Pinpoint the cell where the given text exists, returning its [X, Y] midpoint coordinate. 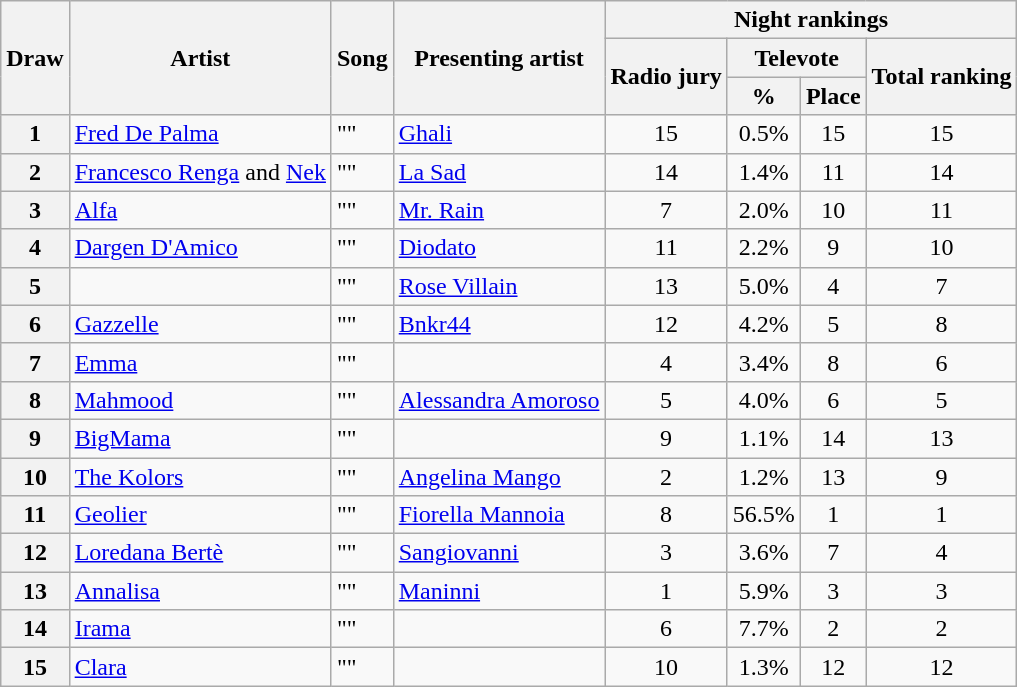
Dargen D'Amico [200, 248]
Maninni [499, 591]
Place [833, 96]
4.0% [764, 400]
Ghali [499, 134]
Radio jury [666, 77]
Bnkr44 [499, 324]
1.1% [764, 438]
BigMama [200, 438]
Presenting artist [499, 58]
Alessandra Amoroso [499, 400]
1.2% [764, 477]
0.5% [764, 134]
2.0% [764, 210]
Fiorella Mannoia [499, 515]
5.0% [764, 286]
2.2% [764, 248]
Fred De Palma [200, 134]
Televote [796, 58]
Artist [200, 58]
3.6% [764, 553]
Emma [200, 362]
Clara [200, 667]
Mahmood [200, 400]
Angelina Mango [499, 477]
The Kolors [200, 477]
Geolier [200, 515]
Sangiovanni [499, 553]
3.4% [764, 362]
Song [362, 58]
Draw [35, 58]
Mr. Rain [499, 210]
Night rankings [811, 20]
7.7% [764, 629]
1.3% [764, 667]
Total ranking [942, 77]
1.4% [764, 172]
5.9% [764, 591]
Loredana Bertè [200, 553]
La Sad [499, 172]
% [764, 96]
Annalisa [200, 591]
Diodato [499, 248]
56.5% [764, 515]
4.2% [764, 324]
Alfa [200, 210]
Gazzelle [200, 324]
Francesco Renga and Nek [200, 172]
Irama [200, 629]
Rose Villain [499, 286]
